Pinpoint the cell where the given text exists, returning its (x, y) midpoint coordinate. 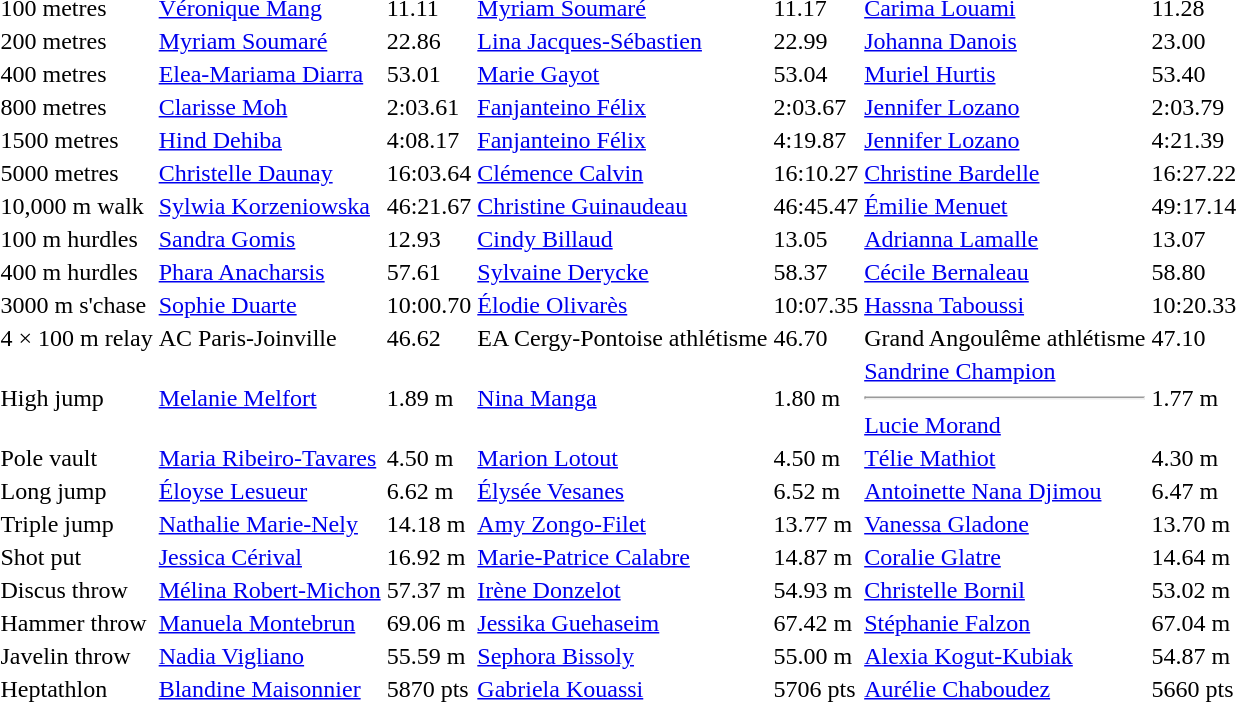
6.62 m (429, 491)
Grand Angoulême athlétisme (1005, 338)
53.01 (429, 74)
Sandra Gomis (270, 239)
Vanessa Gladone (1005, 524)
Irène Donzelot (622, 590)
Hind Dehiba (270, 140)
14.18 m (429, 524)
Melanie Melfort (270, 398)
10:00.70 (429, 305)
Marie-Patrice Calabre (622, 557)
2:03.61 (429, 107)
1.89 m (429, 398)
14.87 m (816, 557)
Christine Guinaudeau (622, 206)
Clarisse Moh (270, 107)
13.77 m (816, 524)
4:19.87 (816, 140)
2:03.67 (816, 107)
AC Paris-Joinville (270, 338)
Émilie Menuet (1005, 206)
Nathalie Marie-Nely (270, 524)
EA Cergy-Pontoise athlétisme (622, 338)
Sophie Duarte (270, 305)
46.62 (429, 338)
55.00 m (816, 656)
Télie Mathiot (1005, 458)
22.86 (429, 41)
Marie Gayot (622, 74)
6.52 m (816, 491)
46:45.47 (816, 206)
Sandrine ChampionLucie Morand (1005, 398)
Christine Bardelle (1005, 173)
Cindy Billaud (622, 239)
46:21.67 (429, 206)
1.80 m (816, 398)
67.42 m (816, 623)
Johanna Danois (1005, 41)
4:08.17 (429, 140)
Coralie Glatre (1005, 557)
Sylwia Korzeniowska (270, 206)
Antoinette Nana Djimou (1005, 491)
Mélina Robert-Michon (270, 590)
Elea-Mariama Diarra (270, 74)
Manuela Montebrun (270, 623)
55.59 m (429, 656)
Alexia Kogut-Kubiak (1005, 656)
57.37 m (429, 590)
58.37 (816, 272)
16.92 m (429, 557)
Sephora Bissoly (622, 656)
16:03.64 (429, 173)
Éloyse Lesueur (270, 491)
Jessika Guehaseim (622, 623)
10:07.35 (816, 305)
Cécile Bernaleau (1005, 272)
Nina Manga (622, 398)
Nadia Vigliano (270, 656)
Lina Jacques-Sébastien (622, 41)
Stéphanie Falzon (1005, 623)
Jessica Cérival (270, 557)
Christelle Bornil (1005, 590)
57.61 (429, 272)
13.05 (816, 239)
Adrianna Lamalle (1005, 239)
69.06 m (429, 623)
Phara Anacharsis (270, 272)
Sylvaine Derycke (622, 272)
Myriam Soumaré (270, 41)
22.99 (816, 41)
12.93 (429, 239)
Hassna Taboussi (1005, 305)
Christelle Daunay (270, 173)
16:10.27 (816, 173)
53.04 (816, 74)
Maria Ribeiro-Tavares (270, 458)
Élysée Vesanes (622, 491)
Élodie Olivarès (622, 305)
46.70 (816, 338)
Clémence Calvin (622, 173)
Muriel Hurtis (1005, 74)
Marion Lotout (622, 458)
Amy Zongo-Filet (622, 524)
54.93 m (816, 590)
